Pinpoint the cell where the given text exists, returning its (X, Y) midpoint coordinate. 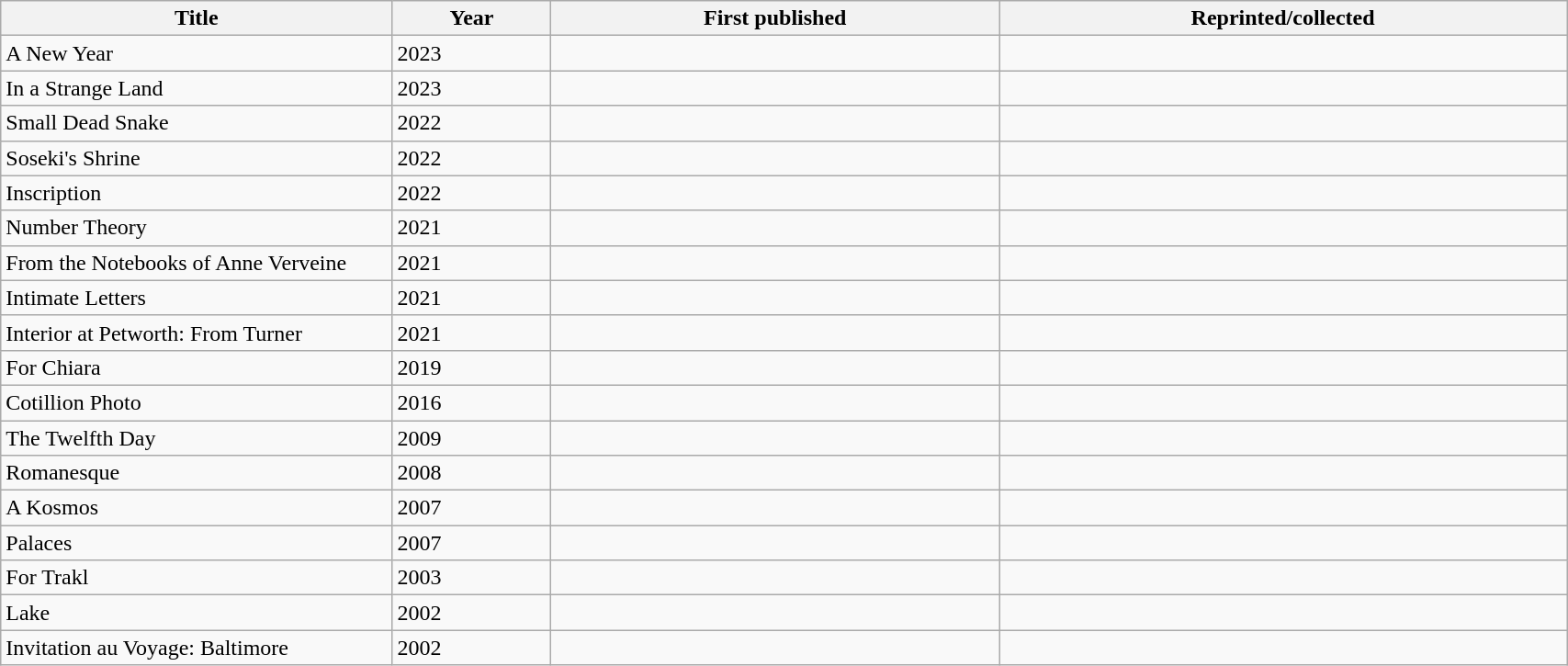
Inscription (197, 193)
2008 (472, 473)
Cotillion Photo (197, 402)
First published (775, 18)
A Kosmos (197, 508)
Year (472, 18)
Small Dead Snake (197, 123)
From the Notebooks of Anne Verveine (197, 263)
The Twelfth Day (197, 438)
Reprinted/collected (1283, 18)
Intimate Letters (197, 298)
Palaces (197, 543)
Romanesque (197, 473)
A New Year (197, 53)
2019 (472, 367)
For Chiara (197, 367)
2016 (472, 402)
Invitation au Voyage: Baltimore (197, 648)
Interior at Petworth: From Turner (197, 333)
2003 (472, 578)
Number Theory (197, 228)
Title (197, 18)
In a Strange Land (197, 88)
2009 (472, 438)
Soseki's Shrine (197, 158)
Lake (197, 613)
For Trakl (197, 578)
